Capture the cell that displays the provided text and extract its [x, y] central coordinate. 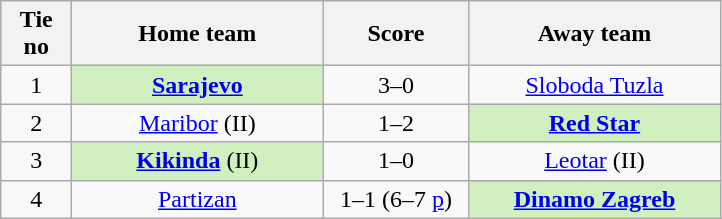
4 [36, 199]
Tie no [36, 34]
Sarajevo [198, 85]
1 [36, 85]
1–1 (6–7 p) [396, 199]
Leotar (II) [594, 161]
3 [36, 161]
3–0 [396, 85]
Sloboda Tuzla [594, 85]
Maribor (II) [198, 123]
Away team [594, 34]
Red Star [594, 123]
Dinamo Zagreb [594, 199]
Score [396, 34]
Kikinda (II) [198, 161]
Home team [198, 34]
1–2 [396, 123]
2 [36, 123]
Partizan [198, 199]
1–0 [396, 161]
